Capture the cell that displays the provided text and extract its [X, Y] central coordinate. 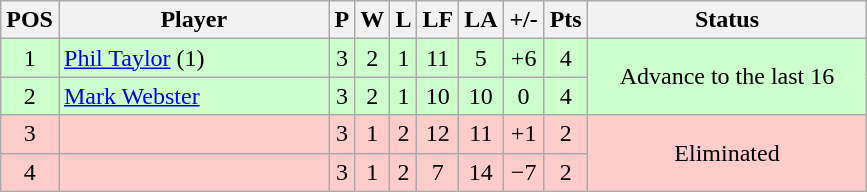
Player [194, 20]
Phil Taylor (1) [194, 58]
+/- [524, 20]
Pts [566, 20]
7 [438, 172]
L [404, 20]
+6 [524, 58]
0 [524, 96]
5 [481, 58]
POS [30, 20]
LF [438, 20]
14 [481, 172]
Advance to the last 16 [727, 77]
Eliminated [727, 153]
Mark Webster [194, 96]
−7 [524, 172]
P [342, 20]
Status [727, 20]
12 [438, 134]
+1 [524, 134]
W [372, 20]
LA [481, 20]
